Output the [X, Y] coordinate of the center of the cell containing the given text.  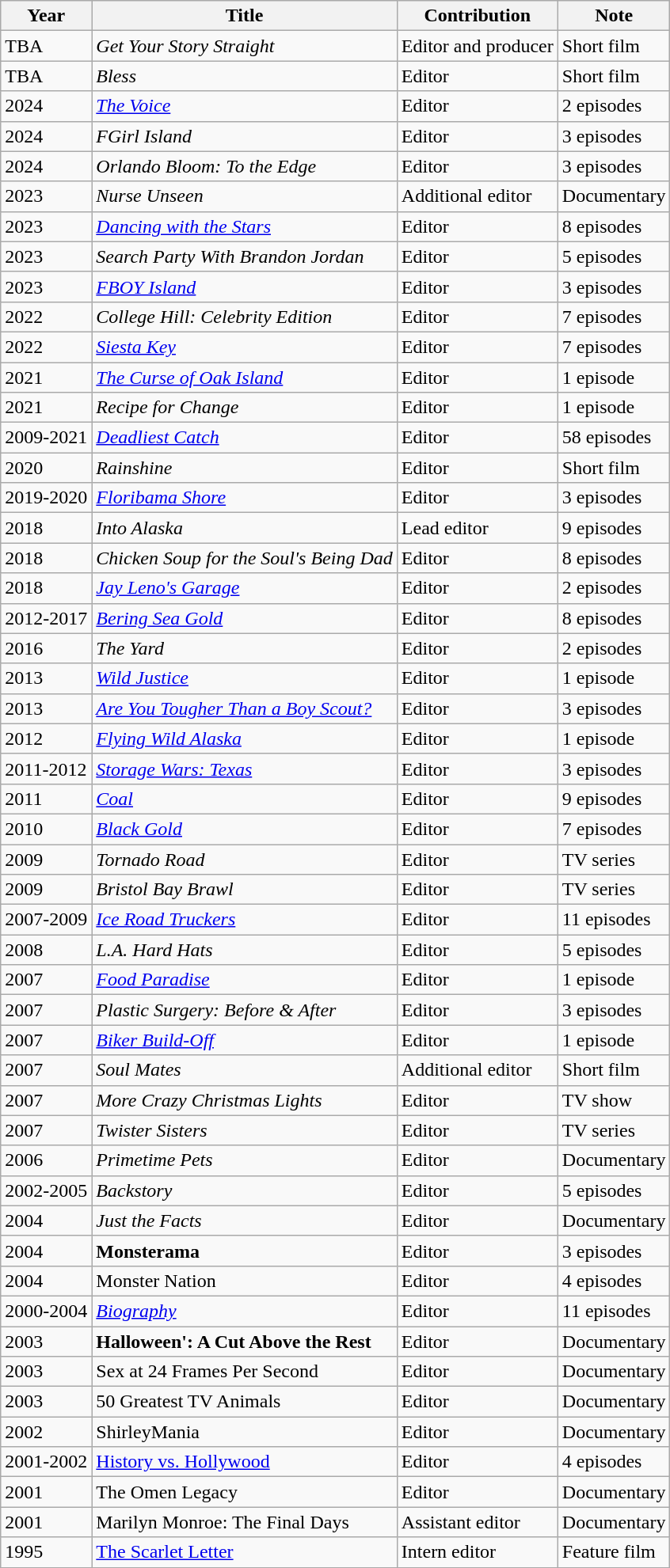
Flying Wild Alaska [244, 738]
2011 [46, 799]
Twister Sisters [244, 1130]
FBOY Island [244, 287]
Plastic Surgery: Before & After [244, 1010]
Halloween': A Cut Above the Rest [244, 1342]
Chicken Soup for the Soul's Being Dad [244, 558]
Bless [244, 76]
Assistant editor [477, 1522]
Backstory [244, 1190]
The Curse of Oak Island [244, 378]
Coal [244, 799]
2007-2009 [46, 920]
Get Your Story Straight [244, 46]
The Voice [244, 106]
Jay Leno's Garage [244, 588]
Dancing with the Stars [244, 226]
2010 [46, 829]
L.A. Hard Hats [244, 950]
Biography [244, 1311]
Contribution [477, 16]
Recipe for Change [244, 408]
The Yard [244, 648]
Black Gold [244, 829]
2006 [46, 1160]
Biker Build-Off [244, 1040]
Nurse Unseen [244, 196]
2016 [46, 648]
Lead editor [477, 528]
2011-2012 [46, 769]
2002 [46, 1432]
2019-2020 [46, 498]
Monster Nation [244, 1281]
Marilyn Monroe: The Final Days [244, 1522]
Storage Wars: Texas [244, 769]
FGirl Island [244, 136]
1995 [46, 1552]
2009-2021 [46, 438]
2012 [46, 738]
2012-2017 [46, 618]
Ice Road Truckers [244, 920]
2002-2005 [46, 1190]
Tornado Road [244, 859]
Sex at 24 Frames Per Second [244, 1372]
TV show [614, 1100]
58 episodes [614, 438]
Soul Mates [244, 1070]
Bering Sea Gold [244, 618]
2008 [46, 950]
Are You Tougher Than a Boy Scout? [244, 708]
College Hill: Celebrity Edition [244, 317]
More Crazy Christmas Lights [244, 1100]
Just the Facts [244, 1221]
Siesta Key [244, 347]
Into Alaska [244, 528]
50 Greatest TV Animals [244, 1402]
Food Paradise [244, 980]
Intern editor [477, 1552]
ShirleyMania [244, 1432]
Deadliest Catch [244, 438]
Title [244, 16]
Editor and producer [477, 46]
Orlando Bloom: To the Edge [244, 166]
The Scarlet Letter [244, 1552]
Year [46, 16]
Bristol Bay Brawl [244, 890]
2001-2002 [46, 1462]
2000-2004 [46, 1311]
Feature film [614, 1552]
Floribama Shore [244, 498]
Monsterama [244, 1251]
The Omen Legacy [244, 1492]
Search Party With Brandon Jordan [244, 256]
Note [614, 16]
Rainshine [244, 468]
2020 [46, 468]
Wild Justice [244, 678]
History vs. Hollywood [244, 1462]
Primetime Pets [244, 1160]
